Extract the [x, y] coordinate from the center of the cell holding the provided text.  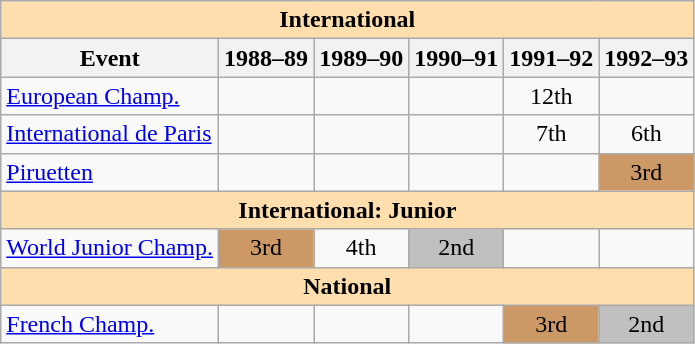
1992–93 [646, 58]
1991–92 [552, 58]
International [348, 20]
European Champ. [110, 96]
1989–90 [362, 58]
Event [110, 58]
4th [362, 248]
French Champ. [110, 324]
1988–89 [266, 58]
Piruetten [110, 172]
7th [552, 134]
World Junior Champ. [110, 248]
6th [646, 134]
1990–91 [456, 58]
12th [552, 96]
International de Paris [110, 134]
International: Junior [348, 210]
National [348, 286]
